Capture the cell that displays the provided text and extract its [x, y] central coordinate. 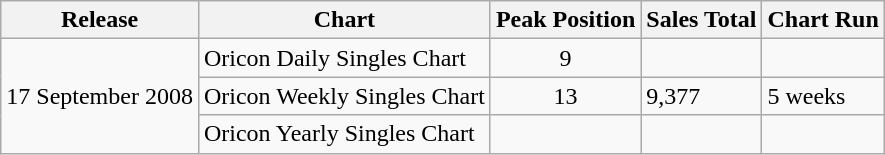
9 [565, 58]
13 [565, 96]
9,377 [702, 96]
Release [100, 20]
Chart Run [823, 20]
Oricon Yearly Singles Chart [344, 134]
Oricon Weekly Singles Chart [344, 96]
Chart [344, 20]
5 weeks [823, 96]
Oricon Daily Singles Chart [344, 58]
Peak Position [565, 20]
Sales Total [702, 20]
17 September 2008 [100, 96]
